For the text-containing cell, return its midpoint in [X, Y] coordinate format. 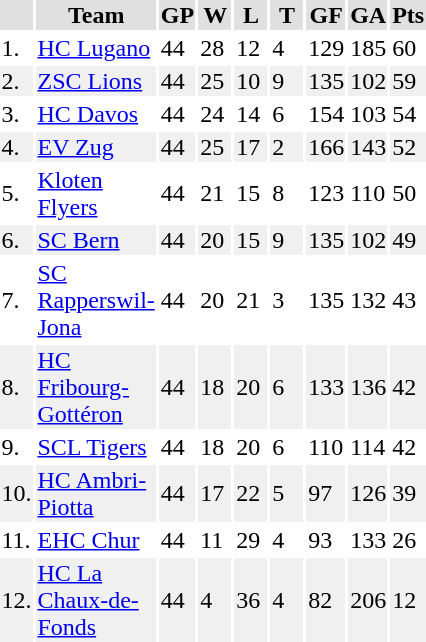
ZSC Lions [96, 81]
9. [16, 447]
36 [252, 600]
43 [408, 300]
HC La Chaux-de-Fonds [96, 600]
166 [326, 147]
6. [16, 240]
T [288, 15]
28 [216, 48]
39 [408, 494]
SC Bern [96, 240]
97 [326, 494]
SCL Tigers [96, 447]
60 [408, 48]
3 [288, 300]
50 [408, 194]
136 [368, 387]
14 [252, 114]
29 [252, 540]
123 [326, 194]
126 [368, 494]
82 [326, 600]
GP [177, 15]
HC Fribourg-Gottéron [96, 387]
Kloten Flyers [96, 194]
52 [408, 147]
24 [216, 114]
132 [368, 300]
Pts [408, 15]
185 [368, 48]
HC Ambri-Piotta [96, 494]
114 [368, 447]
HC Lugano [96, 48]
129 [326, 48]
11. [16, 540]
49 [408, 240]
SC Rapperswil-Jona [96, 300]
26 [408, 540]
54 [408, 114]
93 [326, 540]
7. [16, 300]
2 [288, 147]
L [252, 15]
5. [16, 194]
W [216, 15]
12. [16, 600]
2. [16, 81]
EHC Chur [96, 540]
10. [16, 494]
GF [326, 15]
5 [288, 494]
59 [408, 81]
8. [16, 387]
8 [288, 194]
11 [216, 540]
4. [16, 147]
143 [368, 147]
3. [16, 114]
EV Zug [96, 147]
154 [326, 114]
103 [368, 114]
10 [252, 81]
HC Davos [96, 114]
1. [16, 48]
22 [252, 494]
GA [368, 15]
Team [96, 15]
206 [368, 600]
